Extract the [x, y] coordinate from the center of the cell holding the provided text.  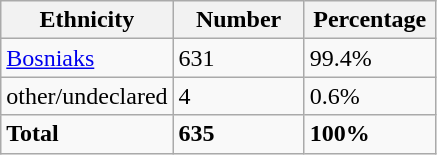
631 [238, 58]
0.6% [370, 96]
4 [238, 96]
other/undeclared [87, 96]
99.4% [370, 58]
Number [238, 20]
Bosniaks [87, 58]
Total [87, 134]
Ethnicity [87, 20]
100% [370, 134]
Percentage [370, 20]
635 [238, 134]
